Identify which cell holds the provided text, then report its [X, Y] central coordinate. 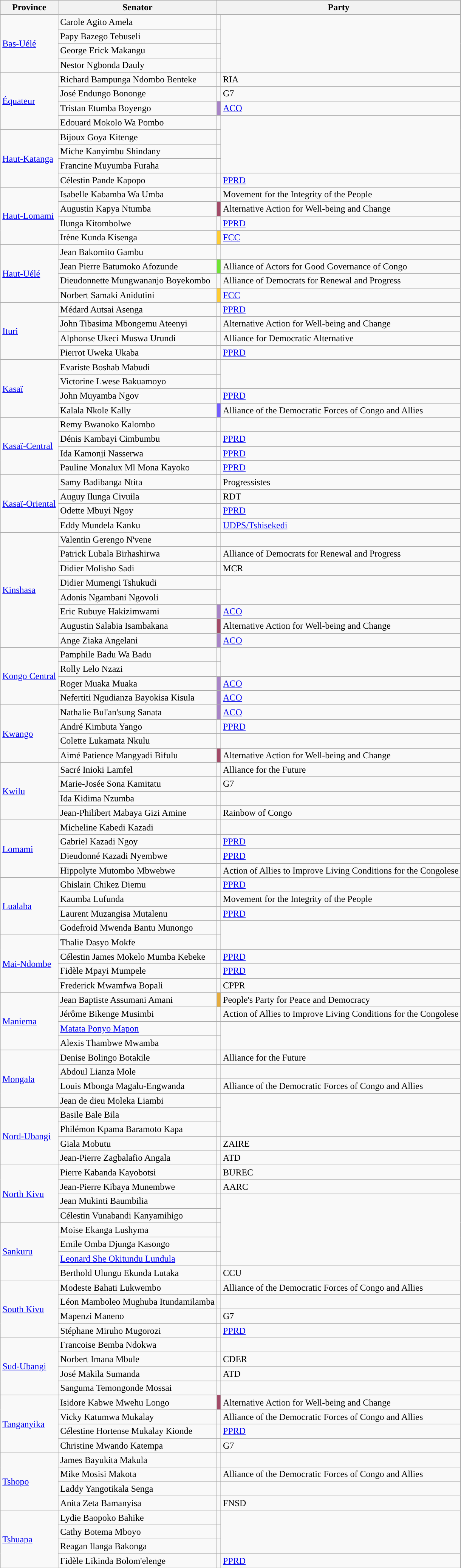
Philémon Kpama Baramoto Kapa [138, 1129]
Odette Mbuyi Ngoy [138, 511]
Augustin Kapya Ntumba [138, 209]
Senator [138, 8]
Emile Omba Djunga Kasongo [138, 1244]
Sankuru [29, 1251]
Célestin Pande Kapopo [138, 180]
Kongo Central [29, 676]
Dénis Kambayi Cimbumbu [138, 439]
Modeste Bahati Lukwembo [138, 1287]
Kwango [29, 734]
CPPR [341, 985]
Alliance for Democratic Alternative [341, 338]
Kwilu [29, 791]
CDER [341, 1359]
Mai-Ndombe [29, 964]
Laurent Muzangisa Mutalenu [138, 914]
Bijoux Goya Kitenge [138, 137]
Ange Ziaka Angelani [138, 640]
Micheline Kabedi Kazadi [138, 827]
Cathy Botema Mboyo [138, 1532]
Kasaï [29, 388]
Tristan Etumba Boyengo [138, 108]
Tshopo [29, 1481]
North Kivu [29, 1194]
RIA [341, 79]
Leonard She Okitundu Lundula [138, 1259]
Norbert Samaki Anidutini [138, 295]
Rolly Lelo Nzazi [138, 669]
Mapenzi Maneno [138, 1316]
Ilunga Kitombolwe [138, 223]
André Kimbuta Yango [138, 727]
Colette Lukamata Nkulu [138, 741]
Marie-Josée Sona Kamitatu [138, 784]
José Endungo Bononge [138, 94]
José Makila Sumanda [138, 1374]
Aimé Patience Mangyadi Bifulu [138, 755]
Pauline Monalux Ml Mona Kayoko [138, 468]
Eric Rubuye Hakizimwami [138, 611]
Haut-Lomami [29, 216]
MCR [341, 568]
Basile Bale Bila [138, 1115]
Équateur [29, 101]
Samy Badibanga Ntita [138, 482]
Frederick Mwamfwa Bopali [138, 985]
Isabelle Kabamba Wa Umba [138, 195]
Fidèle Likinda Bolom'elenge [138, 1561]
Norbert Imana Mbule [138, 1359]
Didier Mumengi Tshukudi [138, 583]
George Erick Makangu [138, 51]
Jean Pierre Batumoko Afozunde [138, 266]
Tanganyika [29, 1424]
Jean de dieu Moleka Liambi [138, 1101]
Kalala Nkole Kally [138, 410]
Victorine Lwese Bakuamoyo [138, 381]
ZAIRE [341, 1144]
Reagan Ilanga Bakonga [138, 1546]
Jean-Pierre Zagbalafio Angala [138, 1158]
AARC [341, 1187]
John Tibasima Mbongemu Ateenyi [138, 324]
Remy Bwanoko Kalombo [138, 425]
Célestin Vunabandi Kanyamihigo [138, 1215]
Patrick Lubala Birhashirwa [138, 554]
Laddy Yangotikala Senga [138, 1489]
Kaumba Lufunda [138, 899]
Province [29, 8]
Ghislain Chikez Diemu [138, 885]
Jérôme Bikenge Musimbi [138, 1014]
Matata Ponyo Mapon [138, 1028]
Médard Autsai Asenga [138, 309]
Francine Muyumba Furaha [138, 165]
Mongala [29, 1079]
Roger Muaka Muaka [138, 683]
Pierrot Uweka Ukaba [138, 353]
John Muyamba Ngov [138, 396]
Eddy Mundela Kanku [138, 525]
Jean-Pierre Kibaya Munembwe [138, 1187]
Giala Mobutu [138, 1144]
Dieudonné Kazadi Nyembwe [138, 856]
Abdoul Lianza Mole [138, 1072]
Lydie Baopoko Bahike [138, 1517]
Stéphane Miruho Mugorozi [138, 1330]
Nathalie Bul'an'sung Sanata [138, 712]
Rainbow of Congo [341, 813]
Fidèle Mpayi Mumpele [138, 971]
Anita Zeta Bamanyisa [138, 1503]
Louis Mbonga Magalu-Engwanda [138, 1086]
Pierre Kabanda Kayobotsi [138, 1172]
Ida Kidima Nzumba [138, 798]
Richard Bampunga Ndombo Benteke [138, 79]
UDPS/Tshisekedi [341, 525]
Didier Molisho Sadi [138, 568]
James Bayukita Makula [138, 1460]
South Kivu [29, 1309]
Pamphile Badu Wa Badu [138, 655]
FNSD [341, 1503]
Sanguma Temongonde Mossai [138, 1388]
Lualaba [29, 906]
Maniema [29, 1021]
Jean Mukinti Baumbilia [138, 1201]
RDT [341, 496]
Alliance of Actors for Good Governance of Congo [341, 266]
Adonis Ngambani Ngovoli [138, 597]
Valentin Gerengo N'vene [138, 540]
Ituri [29, 331]
Haut-Katanga [29, 158]
Irène Kunda Kisenga [138, 238]
Dieudonnette Mungwananjo Boyekombo [138, 281]
Sacré Inioki Lamfel [138, 770]
Bas-Uélé [29, 43]
Edouard Mokolo Wa Pombo [138, 122]
Nord-Ubangi [29, 1137]
Moise Ekanga Lushyma [138, 1230]
Haut-Uélé [29, 274]
Denise Bolingo Botakile [138, 1057]
Augustin Salabia Isambakana [138, 626]
Progressistes [341, 482]
Nestor Ngbonda Dauly [138, 65]
Nefertiti Ngudianza Bayokisa Kisula [138, 698]
Evariste Boshab Mabudi [138, 367]
Célestin James Mokelo Mumba Kebeke [138, 957]
Christine Mwando Katempa [138, 1446]
Kasaï-Oriental [29, 504]
Berthold Ulungu Ekunda Lutaka [138, 1273]
Godefroid Mwenda Bantu Munongo [138, 928]
Francoise Bemba Ndokwa [138, 1345]
CCU [341, 1273]
Vicky Katumwa Mukalay [138, 1417]
Jean Baptiste Assumani Amani [138, 1000]
Hippolyte Mutombo Mbwebwe [138, 870]
Mike Mosisi Makota [138, 1474]
Jean Bakomito Gambu [138, 252]
Léon Mamboleo Mughuba Itundamilamba [138, 1302]
Sud-Ubangi [29, 1367]
Papy Bazego Tebuseli [138, 36]
Thalie Dasyo Mokfe [138, 942]
Célestine Hortense Mukalay Kionde [138, 1431]
Kinshasa [29, 590]
Gabriel Kazadi Ngoy [138, 841]
Ida Kamonji Nasserwa [138, 453]
People's Party for Peace and Democracy [341, 1000]
Auguy Ilunga Civuila [138, 496]
Tshuapa [29, 1539]
Isidore Kabwe Mwehu Longo [138, 1403]
Lomami [29, 849]
Jean-Philibert Mabaya Gizi Amine [138, 813]
Alexis Thambwe Mwamba [138, 1043]
Party [339, 8]
BUREC [341, 1172]
Miche Kanyimbu Shindany [138, 151]
Carole Agito Amela [138, 22]
Alphonse Ukeci Muswa Urundi [138, 338]
Kasaï-Central [29, 446]
